Output the [X, Y] coordinate of the center of the cell containing the given text.  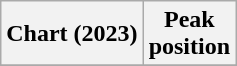
Peakposition [189, 34]
Chart (2023) [72, 34]
